Determine the (x, y) coordinate at the center of the cell enclosing the given text.  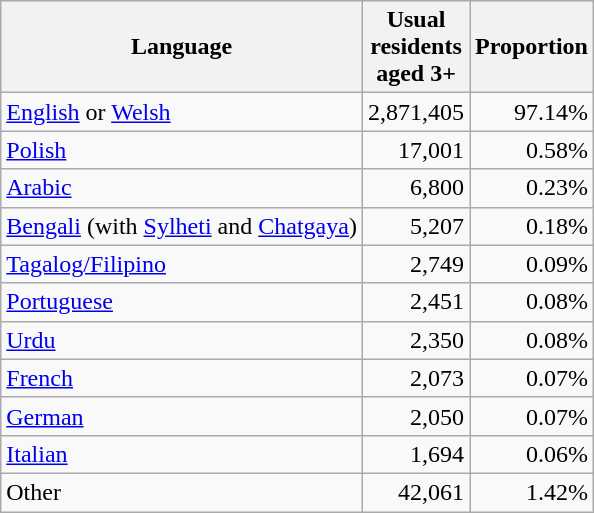
6,800 (416, 188)
0.18% (532, 226)
Proportion (532, 47)
0.09% (532, 264)
1.42% (532, 492)
Language (182, 47)
Bengali (with Sylheti and Chatgaya) (182, 226)
2,451 (416, 302)
Arabic (182, 188)
2,073 (416, 378)
97.14% (532, 112)
5,207 (416, 226)
2,350 (416, 340)
2,050 (416, 416)
Tagalog/Filipino (182, 264)
17,001 (416, 150)
0.06% (532, 454)
Urdu (182, 340)
English or Welsh (182, 112)
2,871,405 (416, 112)
Other (182, 492)
0.23% (532, 188)
1,694 (416, 454)
Portuguese (182, 302)
0.58% (532, 150)
French (182, 378)
Italian (182, 454)
Polish (182, 150)
Usualresidentsaged 3+ (416, 47)
2,749 (416, 264)
42,061 (416, 492)
German (182, 416)
